Provide the [x, y] coordinate of the cell's center where the given text is located.  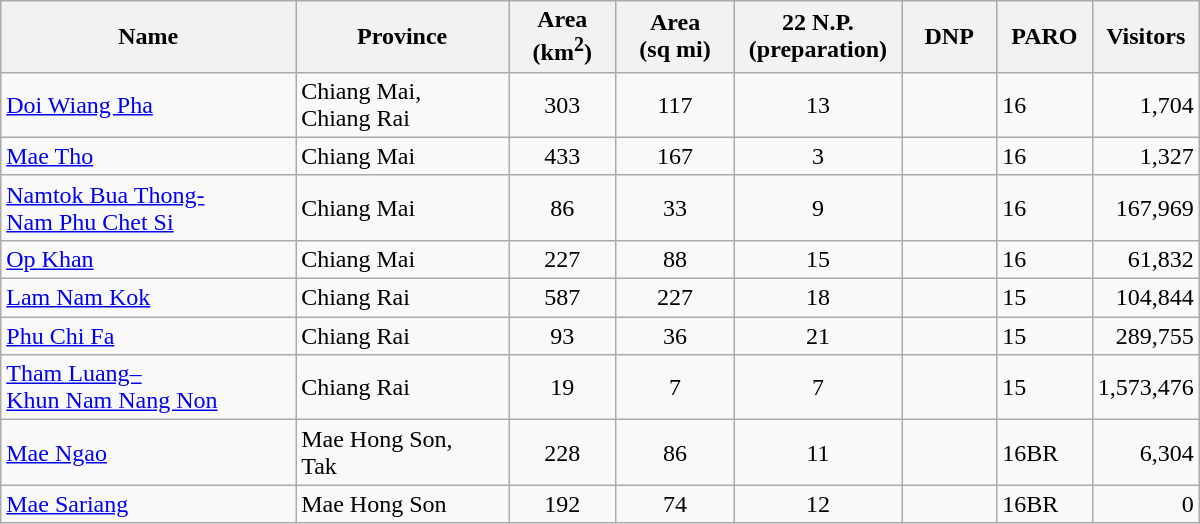
61,832 [1146, 259]
1,327 [1146, 156]
Namtok Bua Thong-Nam Phu Chet Si [148, 208]
Area(km2) [562, 37]
12 [818, 504]
88 [675, 259]
167,969 [1146, 208]
Mae Ngao [148, 452]
PARO [1044, 37]
33 [675, 208]
Doi Wiang Pha [148, 104]
13 [818, 104]
Chiang Mai,Chiang Rai [402, 104]
117 [675, 104]
1,704 [1146, 104]
22 N.P.(preparation) [818, 37]
433 [562, 156]
93 [562, 336]
Mae Hong Son [402, 504]
Area(sq mi) [675, 37]
3 [818, 156]
Phu Chi Fa [148, 336]
Mae Tho [148, 156]
74 [675, 504]
Op Khan [148, 259]
192 [562, 504]
11 [818, 452]
6,304 [1146, 452]
19 [562, 388]
21 [818, 336]
289,755 [1146, 336]
Lam Nam Kok [148, 298]
228 [562, 452]
303 [562, 104]
587 [562, 298]
104,844 [1146, 298]
167 [675, 156]
Tham Luang–Khun Nam Nang Non [148, 388]
1,573,476 [1146, 388]
DNP [950, 37]
36 [675, 336]
0 [1146, 504]
18 [818, 298]
Province [402, 37]
Name [148, 37]
Visitors [1146, 37]
Mae Hong Son,Tak [402, 452]
Mae Sariang [148, 504]
9 [818, 208]
